Return (x, y) of the center of cell containing provided text 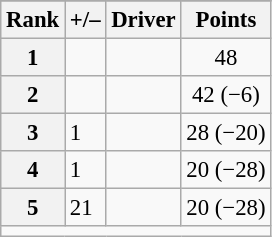
48 (226, 58)
+/– (86, 20)
42 (−6) (226, 95)
Points (226, 20)
Rank (33, 20)
4 (33, 170)
28 (−20) (226, 133)
5 (33, 208)
21 (86, 208)
3 (33, 133)
Driver (144, 20)
2 (33, 95)
